Search for the cell housing the specified text and yield its (x, y) center coordinate. 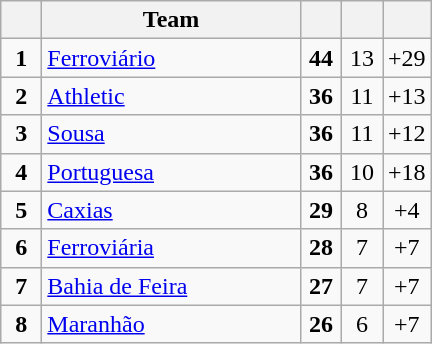
3 (22, 134)
Team (172, 20)
28 (320, 248)
+4 (406, 210)
Sousa (172, 134)
44 (320, 58)
2 (22, 96)
29 (320, 210)
+12 (406, 134)
Athletic (172, 96)
Maranhão (172, 324)
1 (22, 58)
Bahia de Feira (172, 286)
Ferroviária (172, 248)
Ferroviário (172, 58)
5 (22, 210)
+18 (406, 172)
27 (320, 286)
+13 (406, 96)
26 (320, 324)
+29 (406, 58)
Portuguesa (172, 172)
10 (362, 172)
4 (22, 172)
Caxias (172, 210)
13 (362, 58)
